Return [x, y] of the center of cell containing provided text 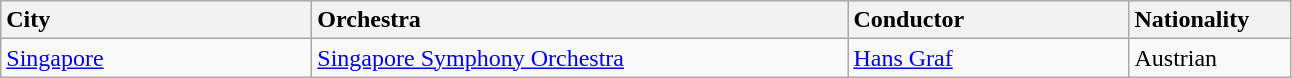
Austrian [1210, 58]
Nationality [1210, 20]
Hans Graf [988, 58]
City [156, 20]
Orchestra [580, 20]
Conductor [988, 20]
Singapore [156, 58]
Singapore Symphony Orchestra [580, 58]
